Return the [X, Y] coordinate for the center point of the cell that contains the specified text.  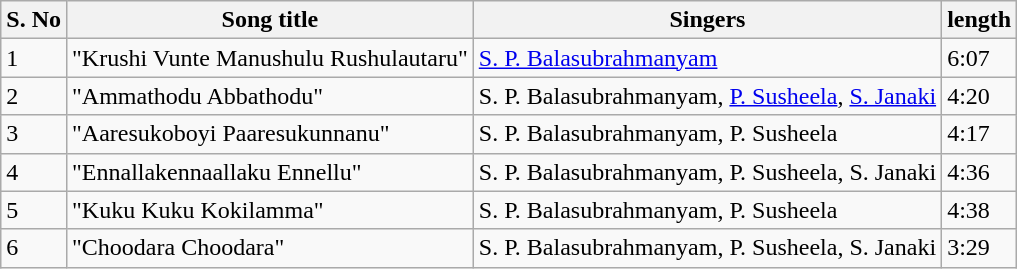
"Choodara Choodara" [270, 248]
3:29 [980, 248]
4:17 [980, 134]
5 [34, 210]
Singers [707, 20]
Song title [270, 20]
"Krushi Vunte Manushulu Rushulautaru" [270, 58]
4:38 [980, 210]
"Aaresukoboyi Paaresukunnanu" [270, 134]
1 [34, 58]
4 [34, 172]
S. P. Balasubrahmanyam [707, 58]
length [980, 20]
S. No [34, 20]
"Ammathodu Abbathodu" [270, 96]
4:20 [980, 96]
"Ennallakennaallaku Ennellu" [270, 172]
6:07 [980, 58]
2 [34, 96]
4:36 [980, 172]
3 [34, 134]
6 [34, 248]
"Kuku Kuku Kokilamma" [270, 210]
